Detect which cell encompasses the target text, then output its [x, y] center coordinate. 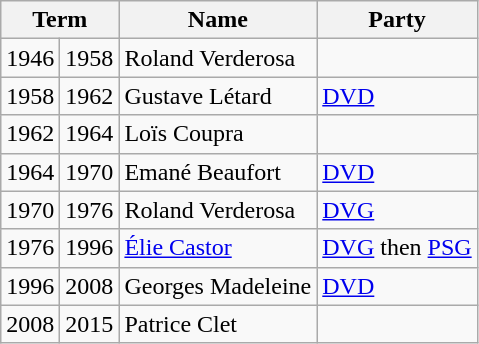
Gustave Létard [218, 96]
Georges Madeleine [218, 286]
Term [60, 20]
DVG then PSG [397, 248]
Emané Beaufort [218, 172]
1946 [30, 58]
Party [397, 20]
Patrice Clet [218, 324]
Loïs Coupra [218, 134]
Name [218, 20]
Élie Castor [218, 248]
2015 [90, 324]
DVG [397, 210]
